Locate the cell with the specified text and output its [X, Y] center coordinate. 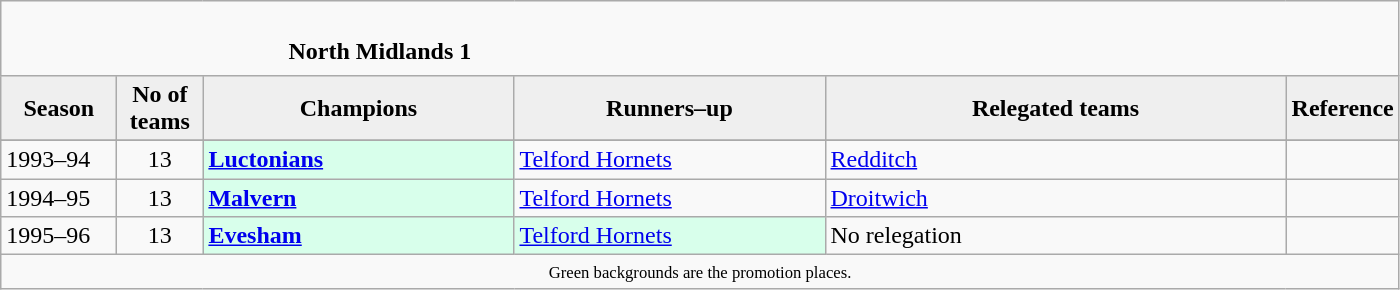
1993–94 [59, 159]
Relegated teams [1056, 108]
Luctonians [358, 159]
1995–96 [59, 236]
Season [59, 108]
Reference [1342, 108]
Green backgrounds are the promotion places. [700, 272]
Evesham [358, 236]
Champions [358, 108]
Malvern [358, 197]
No relegation [1056, 236]
Runners–up [670, 108]
1994–95 [59, 197]
Redditch [1056, 159]
No of teams [160, 108]
Droitwich [1056, 197]
